Search for the cell housing the specified text and yield its (X, Y) center coordinate. 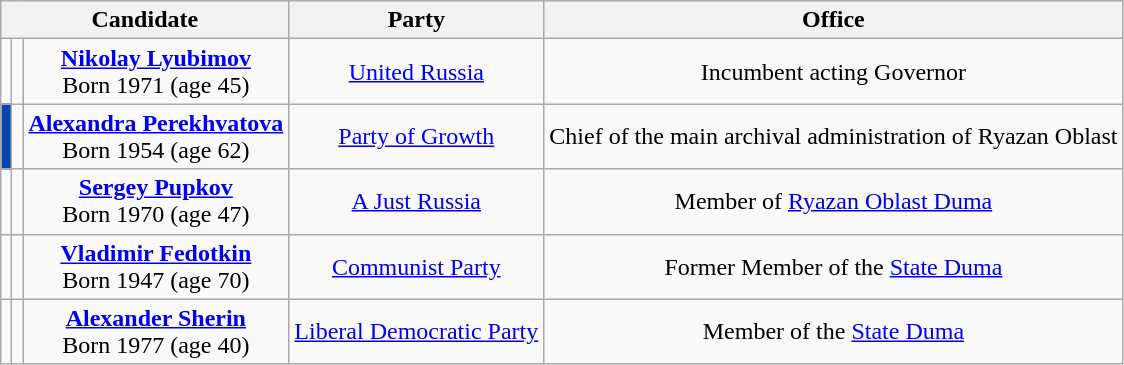
Vladimir FedotkinBorn 1947 (age 70) (156, 266)
A Just Russia (416, 202)
Alexander SherinBorn 1977 (age 40) (156, 332)
United Russia (416, 72)
Liberal Democratic Party (416, 332)
Alexandra PerekhvatovaBorn 1954 (age 62) (156, 136)
Former Member of the State Duma (834, 266)
Candidate (145, 20)
Nikolay LyubimovBorn 1971 (age 45) (156, 72)
Office (834, 20)
Incumbent acting Governor (834, 72)
Member of Ryazan Oblast Duma (834, 202)
Party (416, 20)
Party of Growth (416, 136)
Sergey PupkovBorn 1970 (age 47) (156, 202)
Communist Party (416, 266)
Chief of the main archival administration of Ryazan Oblast (834, 136)
Member of the State Duma (834, 332)
